Return [x, y] of the center of cell containing provided text 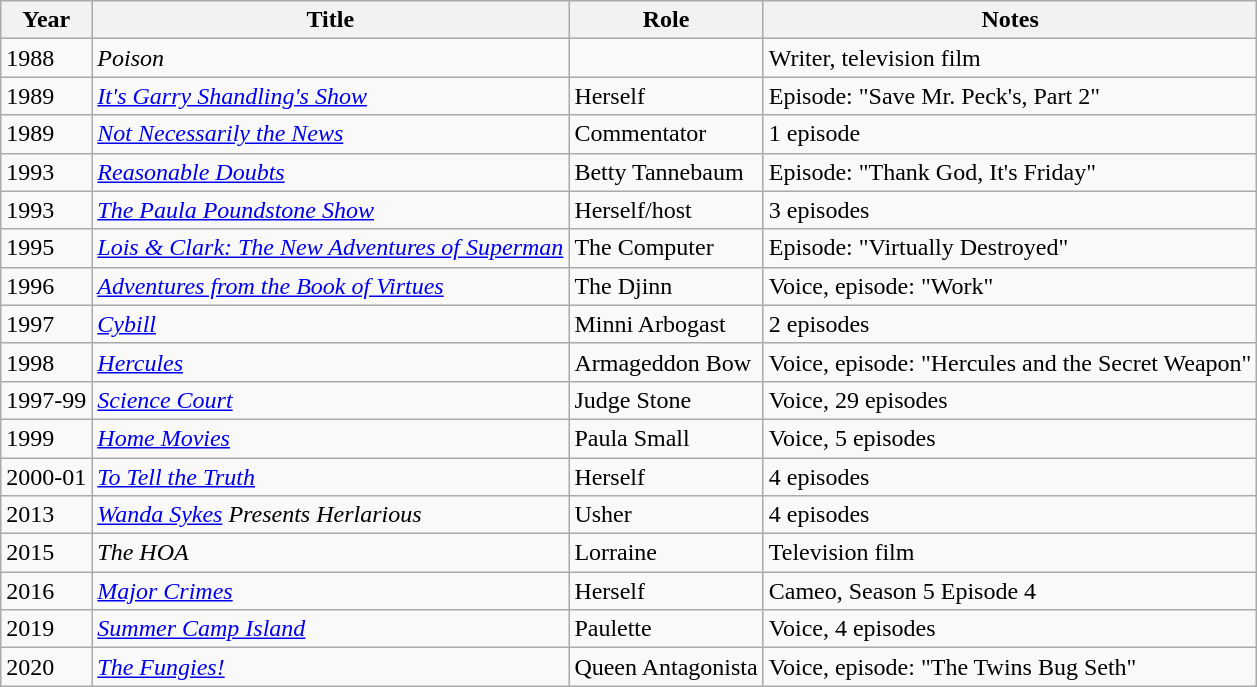
Adventures from the Book of Virtues [330, 286]
3 episodes [1010, 210]
Television film [1010, 553]
Voice, 5 episodes [1010, 438]
Cybill [330, 324]
2000-01 [46, 477]
Usher [666, 515]
1 episode [1010, 134]
Voice, 29 episodes [1010, 400]
Betty Tannebaum [666, 172]
To Tell the Truth [330, 477]
Wanda Sykes Presents Herlarious [330, 515]
Not Necessarily the News [330, 134]
Episode: "Thank God, It's Friday" [1010, 172]
It's Garry Shandling's Show [330, 96]
Home Movies [330, 438]
Science Court [330, 400]
Minni Arbogast [666, 324]
Role [666, 20]
Voice, episode: "Hercules and the Secret Weapon" [1010, 362]
1997-99 [46, 400]
Poison [330, 58]
Hercules [330, 362]
1996 [46, 286]
The Paula Poundstone Show [330, 210]
Voice, episode: "Work" [1010, 286]
Judge Stone [666, 400]
2015 [46, 553]
2 episodes [1010, 324]
1998 [46, 362]
Herself/host [666, 210]
1997 [46, 324]
Commentator [666, 134]
The Djinn [666, 286]
The HOA [330, 553]
Cameo, Season 5 Episode 4 [1010, 591]
1999 [46, 438]
The Fungies! [330, 667]
Writer, television film [1010, 58]
1995 [46, 248]
Queen Antagonista [666, 667]
Lorraine [666, 553]
Episode: "Save Mr. Peck's, Part 2" [1010, 96]
Major Crimes [330, 591]
2019 [46, 629]
Paula Small [666, 438]
Armageddon Bow [666, 362]
Summer Camp Island [330, 629]
Year [46, 20]
1988 [46, 58]
Reasonable Doubts [330, 172]
Title [330, 20]
2013 [46, 515]
Voice, 4 episodes [1010, 629]
Episode: "Virtually Destroyed" [1010, 248]
Lois & Clark: The New Adventures of Superman [330, 248]
Voice, episode: "The Twins Bug Seth" [1010, 667]
2020 [46, 667]
2016 [46, 591]
Notes [1010, 20]
The Computer [666, 248]
Paulette [666, 629]
